Detect which cell encompasses the target text, then output its (X, Y) center coordinate. 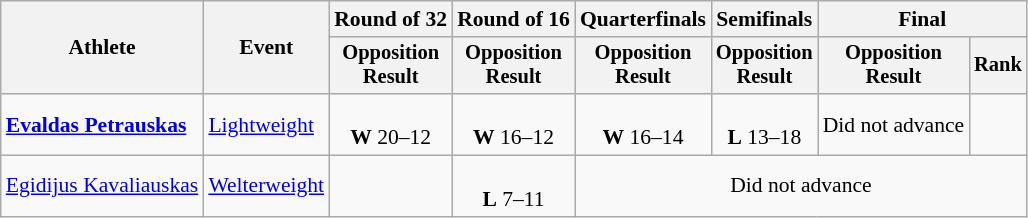
Welterweight (266, 186)
Round of 16 (514, 19)
Final (922, 19)
Lightweight (266, 124)
W 16–12 (514, 124)
L 7–11 (514, 186)
Semifinals (764, 19)
L 13–18 (764, 124)
Athlete (102, 48)
Rank (998, 66)
Round of 32 (390, 19)
W 20–12 (390, 124)
Quarterfinals (643, 19)
Event (266, 48)
Evaldas Petrauskas (102, 124)
W 16–14 (643, 124)
Egidijus Kavaliauskas (102, 186)
